Extract the (x, y) coordinate from the center of the cell holding the provided text.  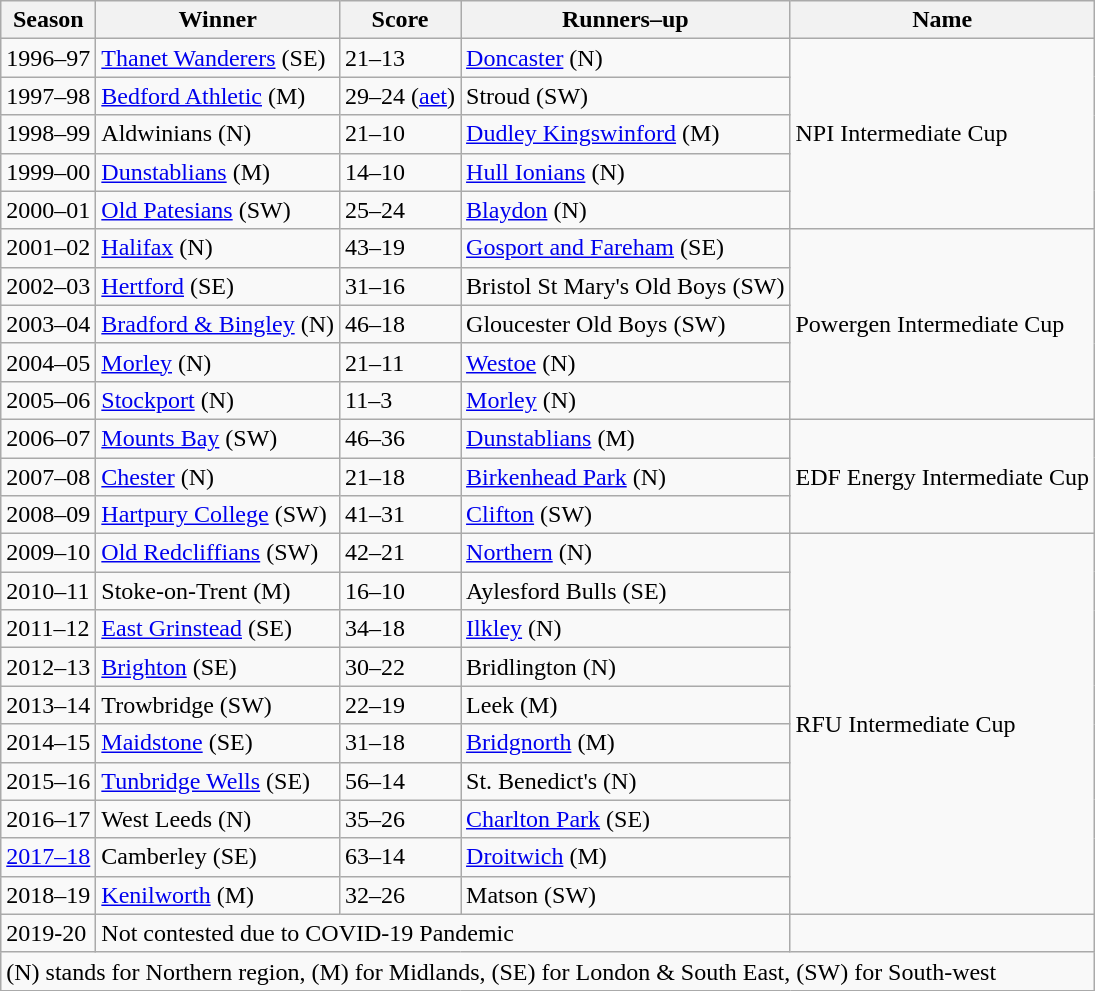
29–24 (aet) (400, 96)
RFU Intermediate Cup (942, 724)
West Leeds (N) (218, 819)
41–31 (400, 515)
Gloucester Old Boys (SW) (626, 324)
Matson (SW) (626, 895)
Blaydon (N) (626, 210)
Charlton Park (SE) (626, 819)
Maidstone (SE) (218, 743)
31–16 (400, 286)
Old Redcliffians (SW) (218, 553)
Winner (218, 20)
Stroud (SW) (626, 96)
Leek (M) (626, 705)
Dudley Kingswinford (M) (626, 134)
30–22 (400, 667)
2005–06 (48, 400)
43–19 (400, 248)
2010–11 (48, 591)
35–26 (400, 819)
Mounts Bay (SW) (218, 438)
46–18 (400, 324)
1999–00 (48, 172)
Bristol St Mary's Old Boys (SW) (626, 286)
Old Patesians (SW) (218, 210)
EDF Energy Intermediate Cup (942, 476)
16–10 (400, 591)
2013–14 (48, 705)
Hartpury College (SW) (218, 515)
Powergen Intermediate Cup (942, 324)
2011–12 (48, 629)
Doncaster (N) (626, 58)
Bedford Athletic (M) (218, 96)
Camberley (SE) (218, 857)
31–18 (400, 743)
63–14 (400, 857)
2004–05 (48, 362)
32–26 (400, 895)
Bridlington (N) (626, 667)
Aylesford Bulls (SE) (626, 591)
Stockport (N) (218, 400)
Score (400, 20)
Aldwinians (N) (218, 134)
Hull Ionians (N) (626, 172)
Name (942, 20)
21–18 (400, 477)
2012–13 (48, 667)
Tunbridge Wells (SE) (218, 781)
Stoke-on-Trent (M) (218, 591)
NPI Intermediate Cup (942, 134)
Chester (N) (218, 477)
Bradford & Bingley (N) (218, 324)
2019-20 (48, 933)
21–11 (400, 362)
34–18 (400, 629)
Droitwich (M) (626, 857)
46–36 (400, 438)
11–3 (400, 400)
21–10 (400, 134)
Hertford (SE) (218, 286)
Thanet Wanderers (SE) (218, 58)
Birkenhead Park (N) (626, 477)
(N) stands for Northern region, (M) for Midlands, (SE) for London & South East, (SW) for South-west (548, 971)
22–19 (400, 705)
East Grinstead (SE) (218, 629)
2006–07 (48, 438)
2002–03 (48, 286)
2015–16 (48, 781)
Clifton (SW) (626, 515)
2014–15 (48, 743)
Kenilworth (M) (218, 895)
56–14 (400, 781)
2009–10 (48, 553)
1997–98 (48, 96)
Trowbridge (SW) (218, 705)
St. Benedict's (N) (626, 781)
2007–08 (48, 477)
Ilkley (N) (626, 629)
Westoe (N) (626, 362)
14–10 (400, 172)
Gosport and Fareham (SE) (626, 248)
2017–18 (48, 857)
2001–02 (48, 248)
25–24 (400, 210)
Northern (N) (626, 553)
1996–97 (48, 58)
2000–01 (48, 210)
2003–04 (48, 324)
Not contested due to COVID-19 Pandemic (443, 933)
2016–17 (48, 819)
Season (48, 20)
1998–99 (48, 134)
2018–19 (48, 895)
Brighton (SE) (218, 667)
42–21 (400, 553)
Runners–up (626, 20)
21–13 (400, 58)
Bridgnorth (M) (626, 743)
2008–09 (48, 515)
Halifax (N) (218, 248)
